Return (x, y) of the center of cell containing provided text 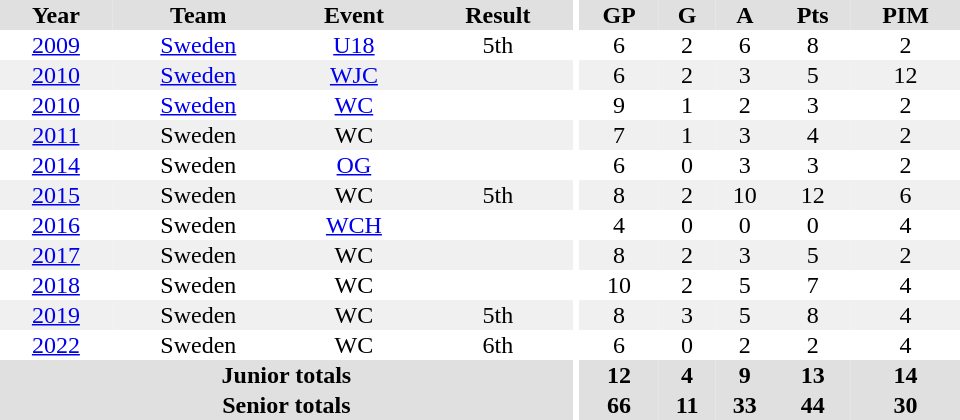
2017 (56, 255)
44 (812, 405)
Senior totals (286, 405)
6th (498, 345)
Pts (812, 15)
33 (744, 405)
A (744, 15)
Event (354, 15)
2019 (56, 315)
2014 (56, 165)
PIM (906, 15)
66 (619, 405)
2011 (56, 135)
GP (619, 15)
2018 (56, 285)
Year (56, 15)
Team (198, 15)
WJC (354, 75)
Junior totals (286, 375)
11 (687, 405)
13 (812, 375)
G (687, 15)
Result (498, 15)
OG (354, 165)
WCH (354, 225)
2009 (56, 45)
2016 (56, 225)
U18 (354, 45)
14 (906, 375)
2015 (56, 195)
2022 (56, 345)
30 (906, 405)
